Detect which cell encompasses the target text, then output its [x, y] center coordinate. 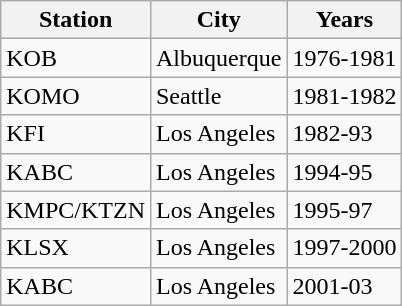
1982-93 [344, 134]
2001-03 [344, 286]
KOB [76, 58]
1994-95 [344, 172]
1995-97 [344, 210]
City [218, 20]
KOMO [76, 96]
Station [76, 20]
1976-1981 [344, 58]
Albuquerque [218, 58]
Seattle [218, 96]
KMPC/KTZN [76, 210]
KFI [76, 134]
1981-1982 [344, 96]
Years [344, 20]
KLSX [76, 248]
1997-2000 [344, 248]
